Provide the (X, Y) coordinate of the cell's center where the given text is located.  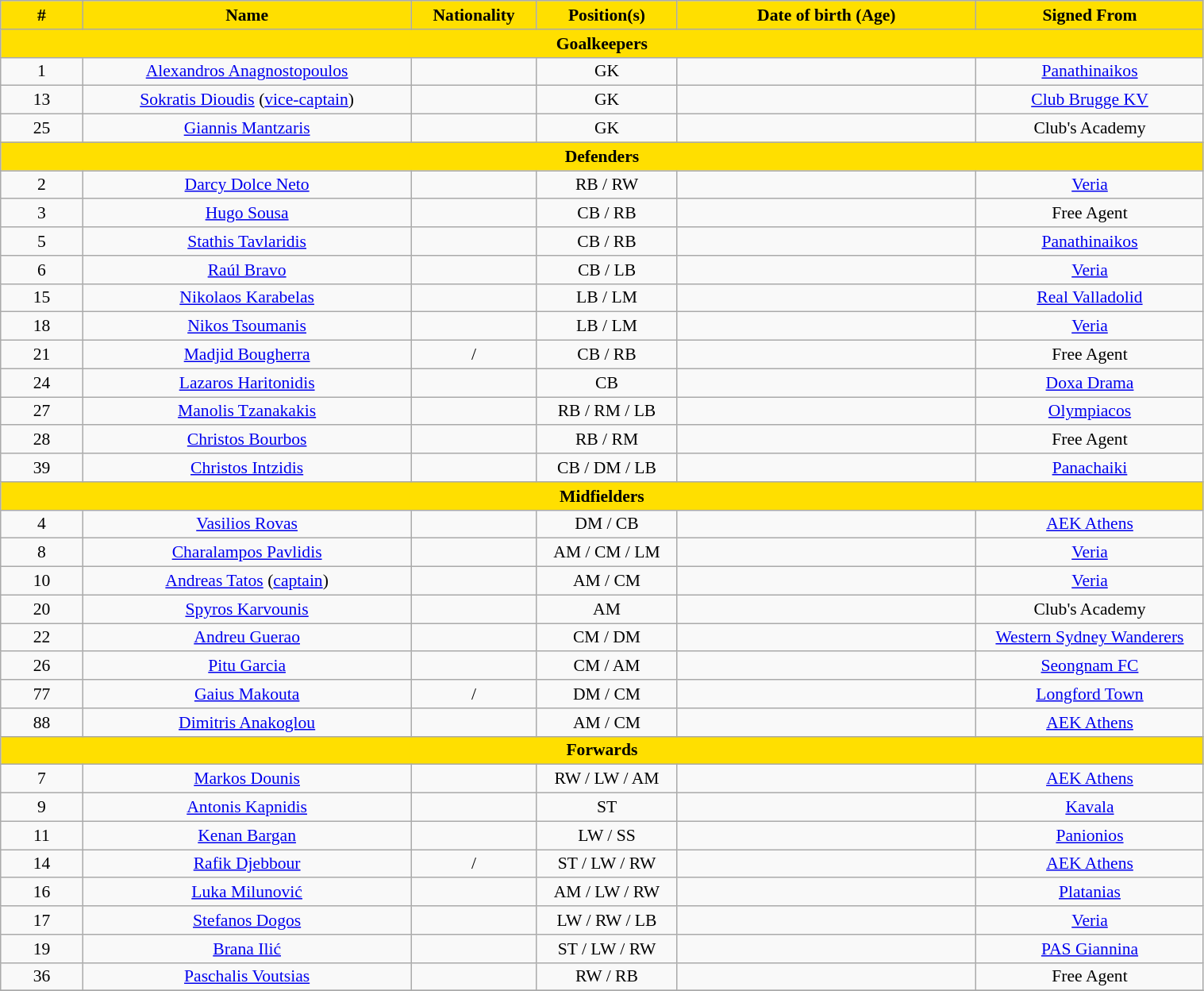
Kenan Bargan (247, 835)
20 (42, 609)
6 (42, 270)
25 (42, 129)
CM / AM (606, 666)
Gaius Makouta (247, 694)
Kavala (1090, 808)
RW / LW / AM (606, 779)
LW / RW / LB (606, 920)
Giannis Mantzaris (247, 129)
Christos Intzidis (247, 468)
Andreas Tatos (captain) (247, 581)
Brana Ilić (247, 949)
11 (42, 835)
Name (247, 15)
Antonis Kapnidis (247, 808)
Nationality (474, 15)
ST (606, 808)
CB / LB (606, 270)
Raúl Bravo (247, 270)
Panachaiki (1090, 468)
26 (42, 666)
Stefanos Dogos (247, 920)
Longford Town (1090, 694)
Western Sydney Wanderers (1090, 638)
Markos Dounis (247, 779)
Club Brugge KV (1090, 100)
Position(s) (606, 15)
CM / DM (606, 638)
AM / CM / LM (606, 553)
4 (42, 524)
Madjid Bougherra (247, 355)
AM (606, 609)
16 (42, 893)
13 (42, 100)
Panionios (1090, 835)
Date of birth (Age) (827, 15)
Hugo Sousa (247, 214)
Rafik Djebbour (247, 864)
Paschalis Voutsias (247, 977)
DM / CM (606, 694)
Darcy Dolce Neto (247, 185)
10 (42, 581)
Olympiacos (1090, 411)
Platanias (1090, 893)
PAS Giannina (1090, 949)
18 (42, 326)
Andreu Guerao (247, 638)
88 (42, 723)
AM / LW / RW (606, 893)
RB / RM (606, 440)
22 (42, 638)
Alexandros Anagnostopoulos (247, 71)
Doxa Drama (1090, 383)
Defenders (602, 156)
Manolis Tzanakakis (247, 411)
14 (42, 864)
Pitu Garcia (247, 666)
RW / RB (606, 977)
LW / SS (606, 835)
5 (42, 241)
# (42, 15)
Goalkeepers (602, 44)
77 (42, 694)
17 (42, 920)
9 (42, 808)
28 (42, 440)
Christos Bourbos (247, 440)
Midfielders (602, 496)
CB / DM / LB (606, 468)
DM / CB (606, 524)
15 (42, 298)
Lazaros Haritonidis (247, 383)
36 (42, 977)
39 (42, 468)
7 (42, 779)
Real Valladolid (1090, 298)
CB (606, 383)
Nikolaos Karabelas (247, 298)
RB / RM / LB (606, 411)
Spyros Karvounis (247, 609)
8 (42, 553)
27 (42, 411)
Charalampos Pavlidis (247, 553)
2 (42, 185)
Luka Milunović (247, 893)
RB / RW (606, 185)
3 (42, 214)
Forwards (602, 750)
Seongnam FC (1090, 666)
Dimitris Anakoglou (247, 723)
24 (42, 383)
Vasilios Rovas (247, 524)
1 (42, 71)
19 (42, 949)
Signed From (1090, 15)
21 (42, 355)
Sokratis Dioudis (vice-captain) (247, 100)
Stathis Tavlaridis (247, 241)
Nikos Tsoumanis (247, 326)
